Extract the (x, y) coordinate from the center of the cell holding the provided text.  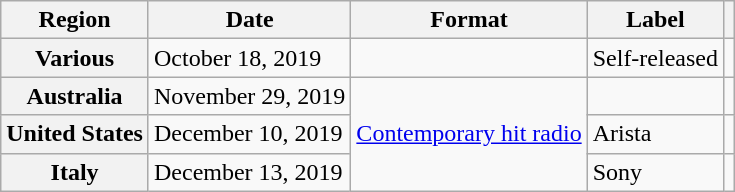
United States (75, 134)
Various (75, 58)
December 13, 2019 (249, 172)
Region (75, 20)
Sony (655, 172)
Self-released (655, 58)
Arista (655, 134)
Format (469, 20)
November 29, 2019 (249, 96)
Australia (75, 96)
Italy (75, 172)
Contemporary hit radio (469, 134)
December 10, 2019 (249, 134)
Date (249, 20)
Label (655, 20)
October 18, 2019 (249, 58)
